Extract the (X, Y) coordinate from the center of the cell holding the provided text.  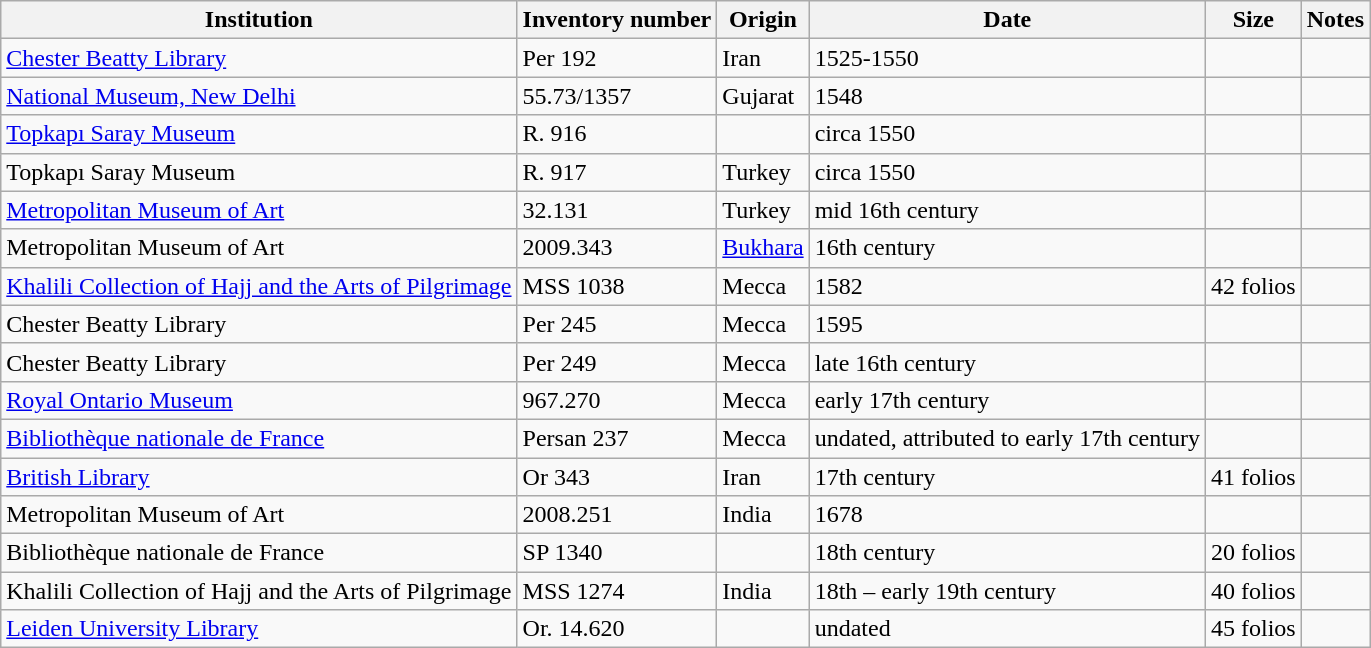
R. 916 (617, 134)
Notes (1335, 20)
National Museum, New Delhi (259, 96)
17th century (1007, 477)
Or. 14.620 (617, 629)
British Library (259, 477)
16th century (1007, 248)
967.270 (617, 400)
early 17th century (1007, 400)
late 16th century (1007, 362)
32.131 (617, 210)
SP 1340 (617, 553)
Institution (259, 20)
R. 917 (617, 172)
1548 (1007, 96)
Per 245 (617, 324)
Per 249 (617, 362)
Origin (763, 20)
Date (1007, 20)
40 folios (1253, 591)
1525-1550 (1007, 58)
55.73/1357 (617, 96)
1595 (1007, 324)
undated, attributed to early 17th century (1007, 438)
MSS 1038 (617, 286)
18th century (1007, 553)
Royal Ontario Museum (259, 400)
Inventory number (617, 20)
MSS 1274 (617, 591)
Size (1253, 20)
1678 (1007, 515)
42 folios (1253, 286)
undated (1007, 629)
Per 192 (617, 58)
Or 343 (617, 477)
2008.251 (617, 515)
45 folios (1253, 629)
1582 (1007, 286)
Gujarat (763, 96)
mid 16th century (1007, 210)
Persan 237 (617, 438)
41 folios (1253, 477)
20 folios (1253, 553)
2009.343 (617, 248)
18th – early 19th century (1007, 591)
Bukhara (763, 248)
Leiden University Library (259, 629)
